From the cell containing the given text, extract its center point as (X, Y) coordinate. 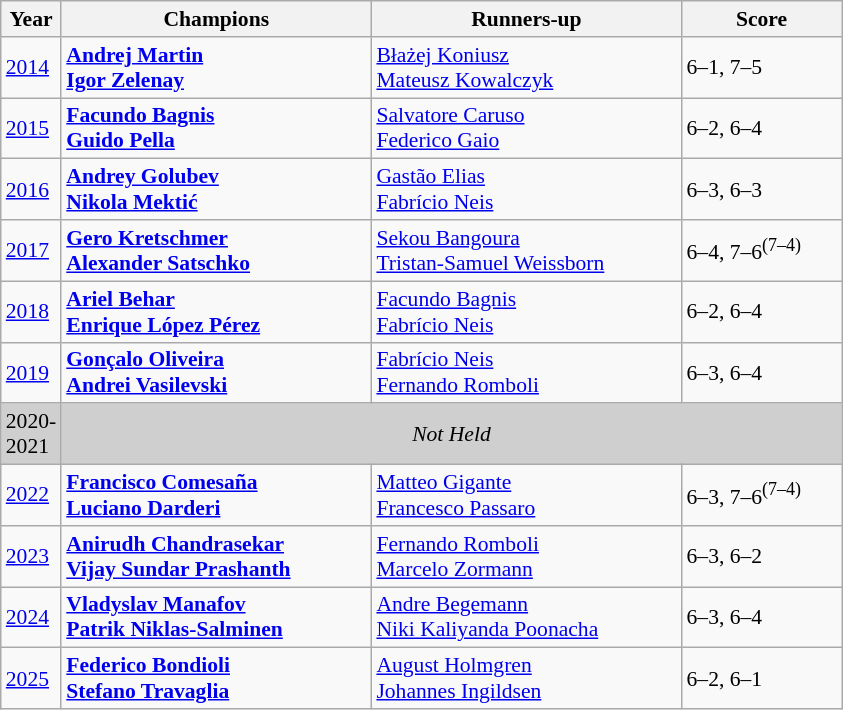
Błażej Koniusz Mateusz Kowalczyk (526, 68)
6–1, 7–5 (761, 68)
2014 (31, 68)
Matteo Gigante Francesco Passaro (526, 496)
Facundo Bagnis Fabrício Neis (526, 312)
Andrej Martin Igor Zelenay (216, 68)
Andrey Golubev Nikola Mektić (216, 190)
2017 (31, 250)
Andre Begemann Niki Kaliyanda Poonacha (526, 618)
Salvatore Caruso Federico Gaio (526, 128)
Sekou Bangoura Tristan-Samuel Weissborn (526, 250)
Runners-up (526, 19)
Score (761, 19)
2025 (31, 678)
Gastão Elias Fabrício Neis (526, 190)
6–3, 7–6(7–4) (761, 496)
Ariel Behar Enrique López Pérez (216, 312)
Fabrício Neis Fernando Romboli (526, 372)
6–3, 6–2 (761, 556)
Fernando Romboli Marcelo Zormann (526, 556)
Federico Bondioli Stefano Travaglia (216, 678)
Not Held (451, 434)
Year (31, 19)
2018 (31, 312)
2023 (31, 556)
Gero Kretschmer Alexander Satschko (216, 250)
6–4, 7–6(7–4) (761, 250)
2016 (31, 190)
Champions (216, 19)
2020- 2021 (31, 434)
6–3, 6–3 (761, 190)
2019 (31, 372)
2024 (31, 618)
Francisco Comesaña Luciano Darderi (216, 496)
6–2, 6–1 (761, 678)
Facundo Bagnis Guido Pella (216, 128)
2015 (31, 128)
Vladyslav Manafov Patrik Niklas-Salminen (216, 618)
2022 (31, 496)
Anirudh Chandrasekar Vijay Sundar Prashanth (216, 556)
Gonçalo Oliveira Andrei Vasilevski (216, 372)
August Holmgren Johannes Ingildsen (526, 678)
